Detect which cell encompasses the target text, then output its [X, Y] center coordinate. 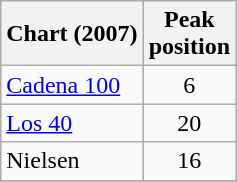
Peakposition [189, 34]
16 [189, 161]
Chart (2007) [72, 34]
Nielsen [72, 161]
20 [189, 123]
Los 40 [72, 123]
6 [189, 85]
Cadena 100 [72, 85]
